For the text-containing cell, return its midpoint in (X, Y) coordinate format. 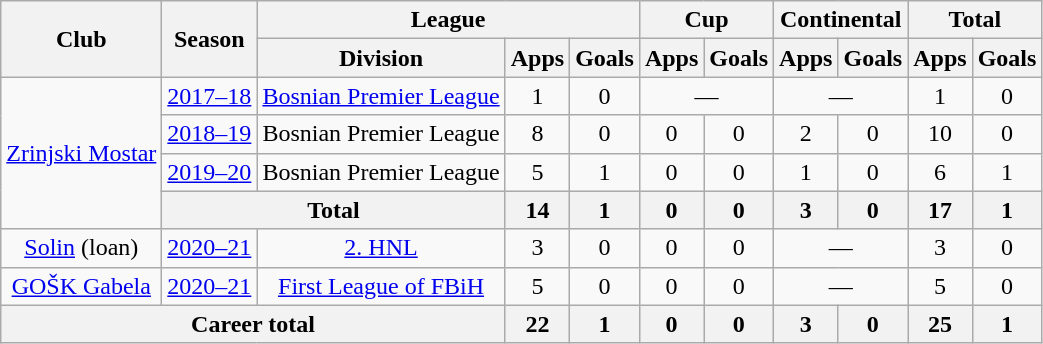
25 (940, 324)
Club (82, 39)
2017–18 (210, 96)
14 (537, 210)
2. HNL (381, 248)
Career total (253, 324)
League (448, 20)
17 (940, 210)
First League of FBiH (381, 286)
22 (537, 324)
2 (806, 134)
2018–19 (210, 134)
Solin (loan) (82, 248)
Season (210, 39)
Cup (706, 20)
GOŠK Gabela (82, 286)
10 (940, 134)
Division (381, 58)
2019–20 (210, 172)
8 (537, 134)
Zrinjski Mostar (82, 153)
Continental (841, 20)
6 (940, 172)
